Determine the (x, y) coordinate at the center of the cell enclosing the given text.  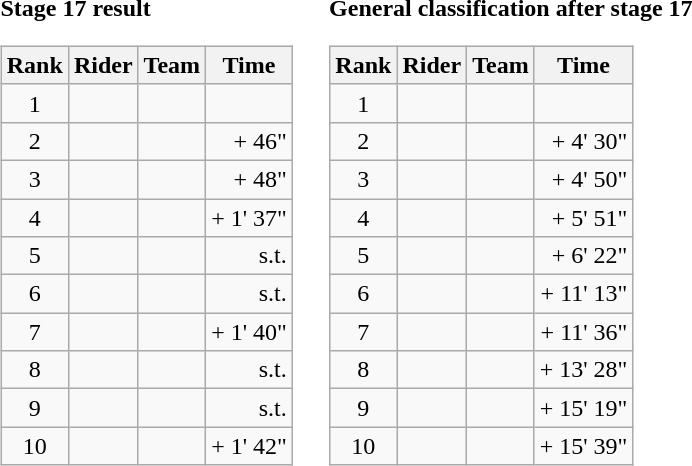
+ 15' 39" (584, 446)
+ 4' 50" (584, 179)
+ 1' 37" (250, 217)
+ 11' 13" (584, 294)
+ 1' 40" (250, 332)
+ 1' 42" (250, 446)
+ 4' 30" (584, 141)
+ 5' 51" (584, 217)
+ 48" (250, 179)
+ 15' 19" (584, 408)
+ 13' 28" (584, 370)
+ 46" (250, 141)
+ 11' 36" (584, 332)
+ 6' 22" (584, 256)
